Detect which cell encompasses the target text, then output its [X, Y] center coordinate. 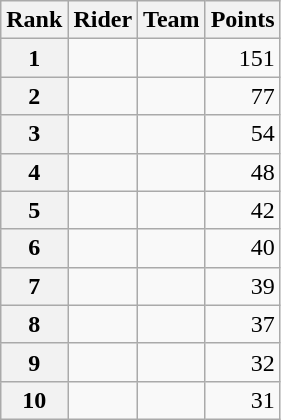
8 [34, 324]
151 [242, 58]
3 [34, 134]
7 [34, 286]
Rank [34, 20]
Rider [103, 20]
40 [242, 248]
42 [242, 210]
9 [34, 362]
39 [242, 286]
2 [34, 96]
4 [34, 172]
1 [34, 58]
Team [172, 20]
37 [242, 324]
54 [242, 134]
77 [242, 96]
10 [34, 400]
Points [242, 20]
31 [242, 400]
48 [242, 172]
5 [34, 210]
32 [242, 362]
6 [34, 248]
